Return the (X, Y) coordinate for the center point of the cell that contains the specified text.  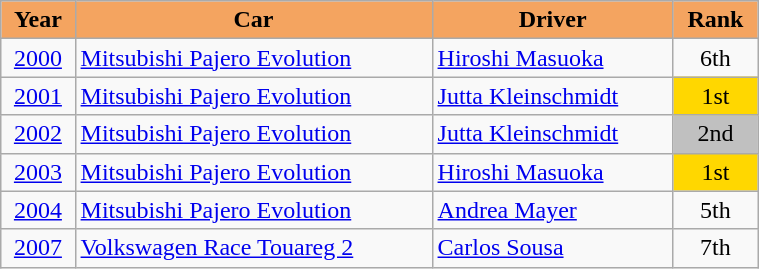
2000 (38, 58)
Volkswagen Race Touareg 2 (254, 248)
2001 (38, 96)
2007 (38, 248)
2nd (715, 134)
2002 (38, 134)
Rank (715, 20)
6th (715, 58)
Andrea Mayer (552, 210)
5th (715, 210)
Carlos Sousa (552, 248)
2004 (38, 210)
2003 (38, 172)
Driver (552, 20)
Car (254, 20)
7th (715, 248)
Year (38, 20)
